Identify which cell holds the provided text, then report its (x, y) central coordinate. 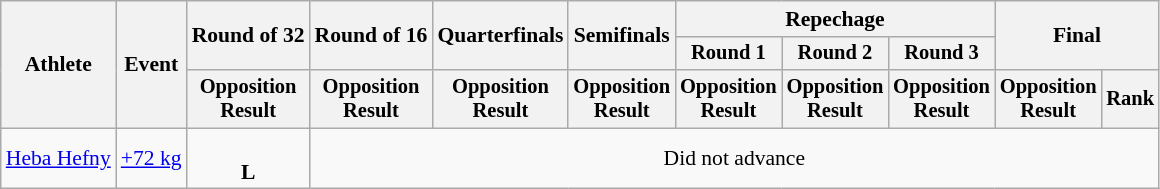
Semifinals (622, 36)
Round of 32 (248, 36)
+72 kg (152, 158)
Repechage (835, 19)
Rank (1130, 99)
L (248, 158)
Round 3 (942, 54)
Athlete (58, 64)
Event (152, 64)
Quarterfinals (500, 36)
Heba Hefny (58, 158)
Round 1 (728, 54)
Round 2 (836, 54)
Final (1077, 36)
Did not advance (734, 158)
Round of 16 (372, 36)
